Provide the [X, Y] coordinate of the cell's center where the given text is located.  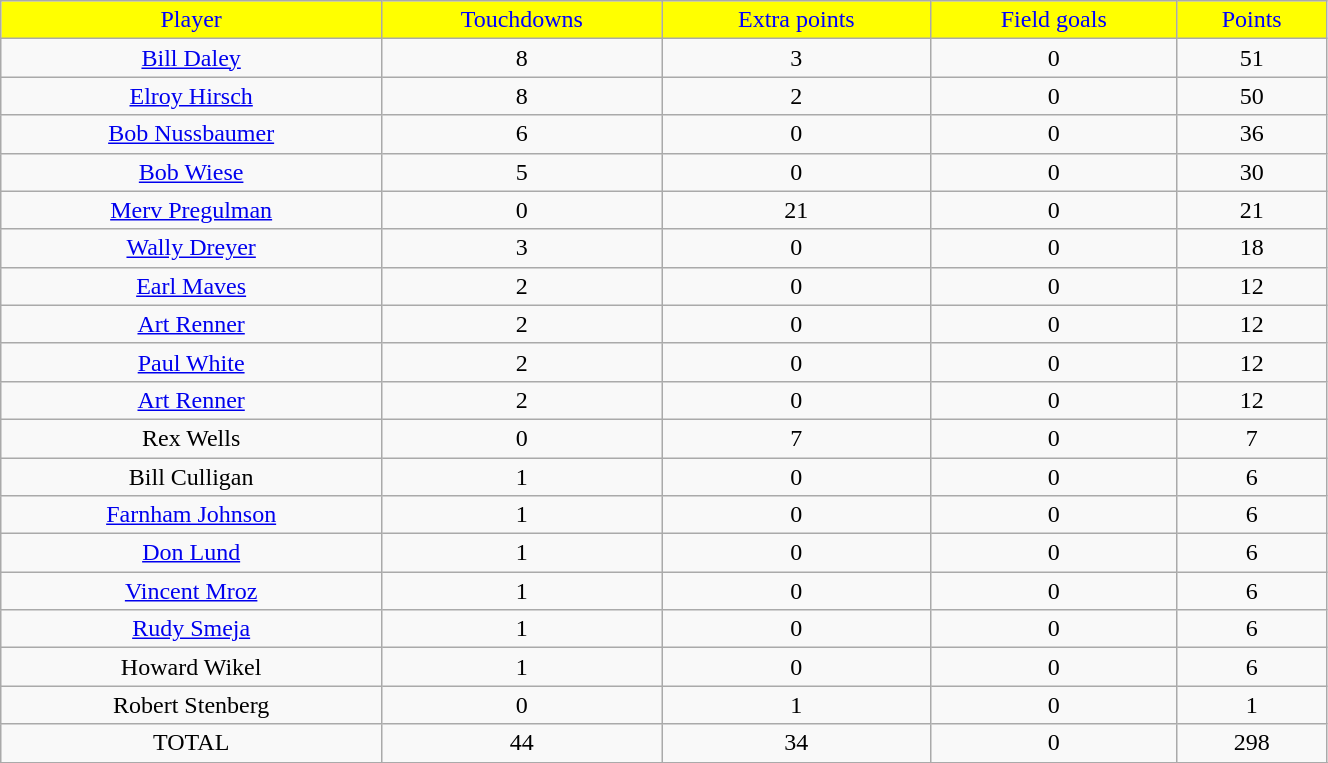
Robert Stenberg [192, 705]
30 [1252, 172]
Don Lund [192, 553]
Wally Dreyer [192, 248]
Touchdowns [522, 20]
44 [522, 743]
Howard Wikel [192, 667]
Farnham Johnson [192, 515]
51 [1252, 58]
Rex Wells [192, 438]
Player [192, 20]
TOTAL [192, 743]
Bill Daley [192, 58]
36 [1252, 134]
Merv Pregulman [192, 210]
50 [1252, 96]
34 [796, 743]
Elroy Hirsch [192, 96]
Vincent Mroz [192, 591]
Rudy Smeja [192, 629]
Paul White [192, 362]
Points [1252, 20]
Field goals [1054, 20]
Bob Nussbaumer [192, 134]
Bill Culligan [192, 477]
Bob Wiese [192, 172]
18 [1252, 248]
5 [522, 172]
Earl Maves [192, 286]
Extra points [796, 20]
298 [1252, 743]
